Scan for the cell matching the given text and deliver its [X, Y] coordinate at center. 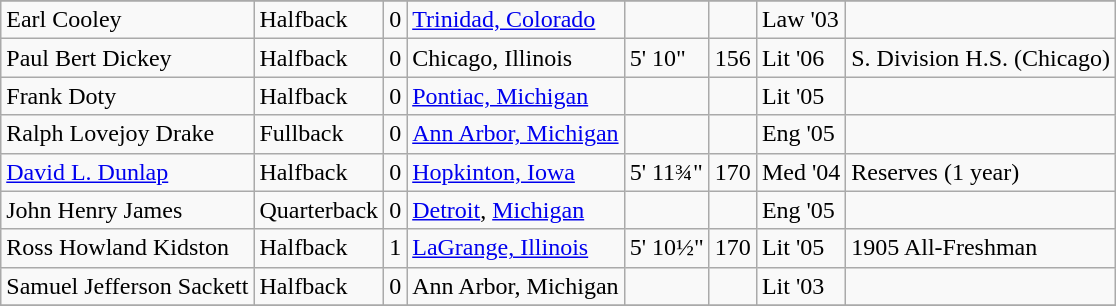
Quarterback [319, 210]
Frank Doty [128, 96]
Pontiac, Michigan [516, 96]
5' 10½" [666, 248]
Lit '03 [800, 286]
Detroit, Michigan [516, 210]
David L. Dunlap [128, 172]
Hopkinton, Iowa [516, 172]
Ross Howland Kidston [128, 248]
Chicago, Illinois [516, 58]
Ralph Lovejoy Drake [128, 134]
John Henry James [128, 210]
Reserves (1 year) [981, 172]
Law '03 [800, 20]
Trinidad, Colorado [516, 20]
5' 10" [666, 58]
1905 All-Freshman [981, 248]
LaGrange, Illinois [516, 248]
Fullback [319, 134]
Earl Cooley [128, 20]
Samuel Jefferson Sackett [128, 286]
156 [732, 58]
Paul Bert Dickey [128, 58]
Lit '06 [800, 58]
S. Division H.S. (Chicago) [981, 58]
1 [396, 248]
5' 11¾" [666, 172]
Med '04 [800, 172]
